Find where the given text appears and provide that cell's center as [X, Y] coordinate. 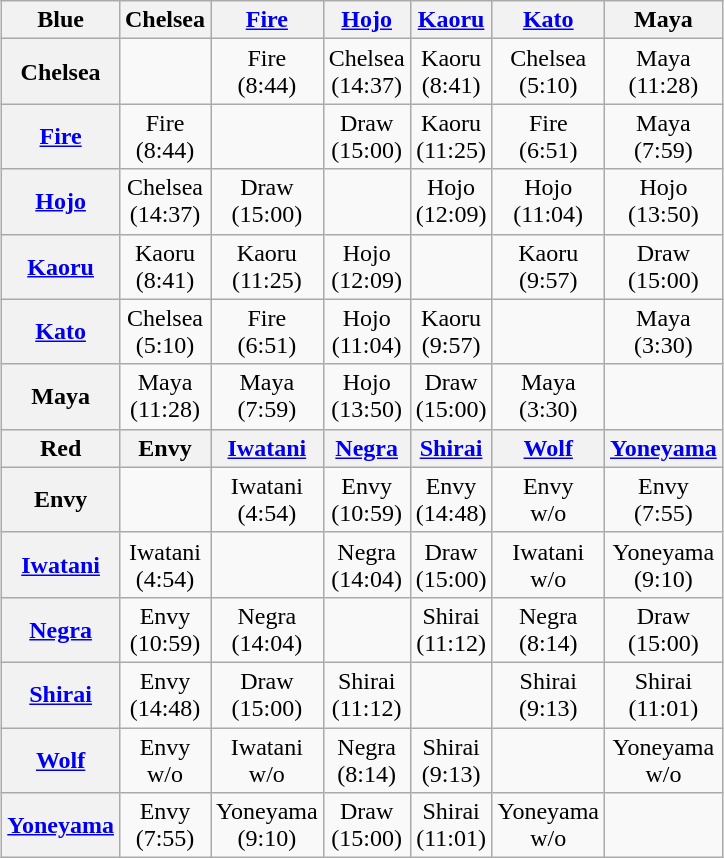
Blue [61, 20]
Red [61, 448]
